Find where the given text appears and provide that cell's center as (X, Y) coordinate. 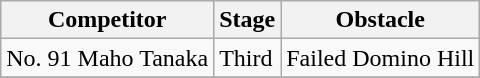
Third (248, 58)
Competitor (108, 20)
Stage (248, 20)
No. 91 Maho Tanaka (108, 58)
Obstacle (380, 20)
Failed Domino Hill (380, 58)
